Scan for the cell matching the given text and deliver its [X, Y] coordinate at center. 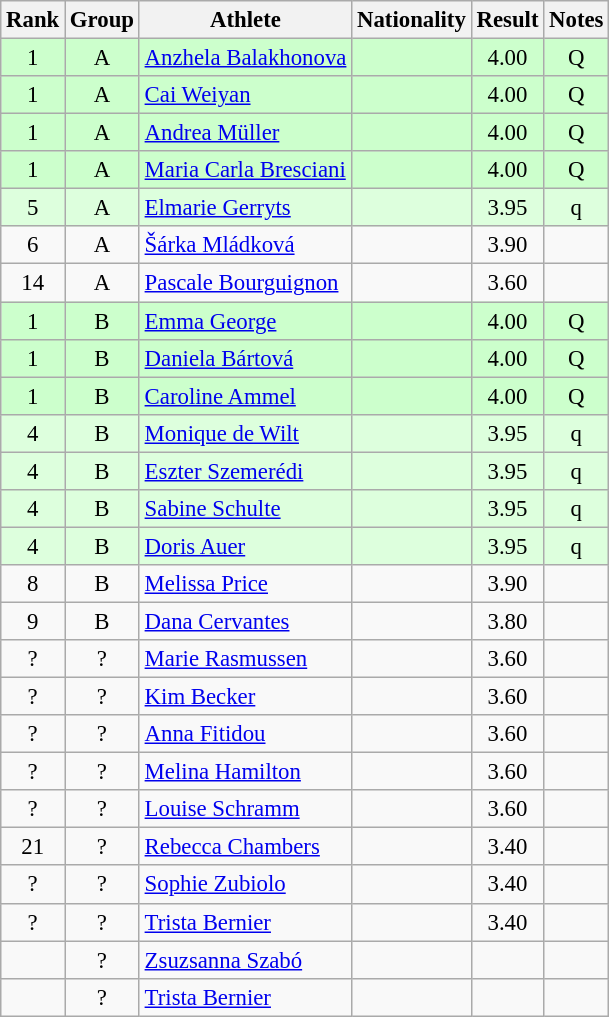
Andrea Müller [245, 133]
Dana Cervantes [245, 621]
Group [102, 20]
Marie Rasmussen [245, 659]
Pascale Bourguignon [245, 283]
3.80 [508, 621]
14 [33, 283]
Daniela Bártová [245, 358]
Cai Weiyan [245, 95]
Emma George [245, 321]
Kim Becker [245, 697]
21 [33, 847]
Melina Hamilton [245, 772]
Melissa Price [245, 584]
5 [33, 208]
6 [33, 245]
Monique de Wilt [245, 433]
Louise Schramm [245, 809]
Anna Fitidou [245, 734]
Sophie Zubiolo [245, 885]
Caroline Ammel [245, 396]
Zsuzsanna Szabó [245, 960]
Result [508, 20]
Elmarie Gerryts [245, 208]
Eszter Szemerédi [245, 471]
Rank [33, 20]
Maria Carla Bresciani [245, 170]
Sabine Schulte [245, 509]
Šárka Mládková [245, 245]
Notes [576, 20]
Doris Auer [245, 546]
Anzhela Balakhonova [245, 58]
9 [33, 621]
Athlete [245, 20]
8 [33, 584]
Nationality [412, 20]
Rebecca Chambers [245, 847]
